Capture the cell that displays the provided text and extract its [X, Y] central coordinate. 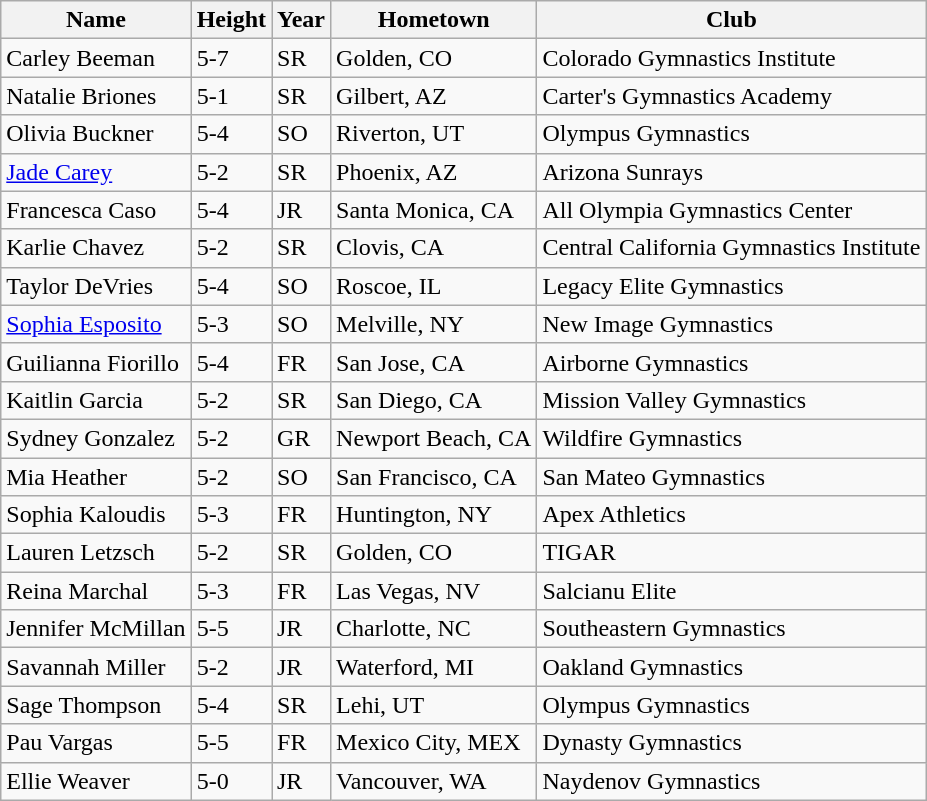
Charlotte, NC [434, 629]
Hometown [434, 20]
Legacy Elite Gymnastics [732, 286]
Sophia Esposito [96, 324]
Huntington, NY [434, 515]
Las Vegas, NV [434, 591]
Mexico City, MEX [434, 743]
Kaitlin Garcia [96, 400]
Southeastern Gymnastics [732, 629]
Lehi, UT [434, 705]
Airborne Gymnastics [732, 362]
Newport Beach, CA [434, 438]
Natalie Briones [96, 96]
5-0 [231, 781]
Carter's Gymnastics Academy [732, 96]
5-1 [231, 96]
Colorado Gymnastics Institute [732, 58]
Santa Monica, CA [434, 210]
Gilbert, AZ [434, 96]
Lauren Letzsch [96, 553]
Olivia Buckner [96, 134]
Taylor DeVries [96, 286]
New Image Gymnastics [732, 324]
Waterford, MI [434, 667]
Wildfire Gymnastics [732, 438]
Roscoe, IL [434, 286]
Carley Beeman [96, 58]
Sage Thompson [96, 705]
Dynasty Gymnastics [732, 743]
Pau Vargas [96, 743]
Vancouver, WA [434, 781]
Mia Heather [96, 477]
San Mateo Gymnastics [732, 477]
Naydenov Gymnastics [732, 781]
GR [302, 438]
Height [231, 20]
Sophia Kaloudis [96, 515]
All Olympia Gymnastics Center [732, 210]
Central California Gymnastics Institute [732, 248]
Mission Valley Gymnastics [732, 400]
Jade Carey [96, 172]
Riverton, UT [434, 134]
Oakland Gymnastics [732, 667]
Guilianna Fiorillo [96, 362]
Salcianu Elite [732, 591]
Name [96, 20]
San Francisco, CA [434, 477]
Francesca Caso [96, 210]
Club [732, 20]
Savannah Miller [96, 667]
Ellie Weaver [96, 781]
San Jose, CA [434, 362]
Karlie Chavez [96, 248]
Year [302, 20]
Phoenix, AZ [434, 172]
San Diego, CA [434, 400]
Sydney Gonzalez [96, 438]
Melville, NY [434, 324]
5-7 [231, 58]
Apex Athletics [732, 515]
Jennifer McMillan [96, 629]
TIGAR [732, 553]
Clovis, CA [434, 248]
Reina Marchal [96, 591]
Arizona Sunrays [732, 172]
